Extract the (X, Y) coordinate from the center of the cell holding the provided text.  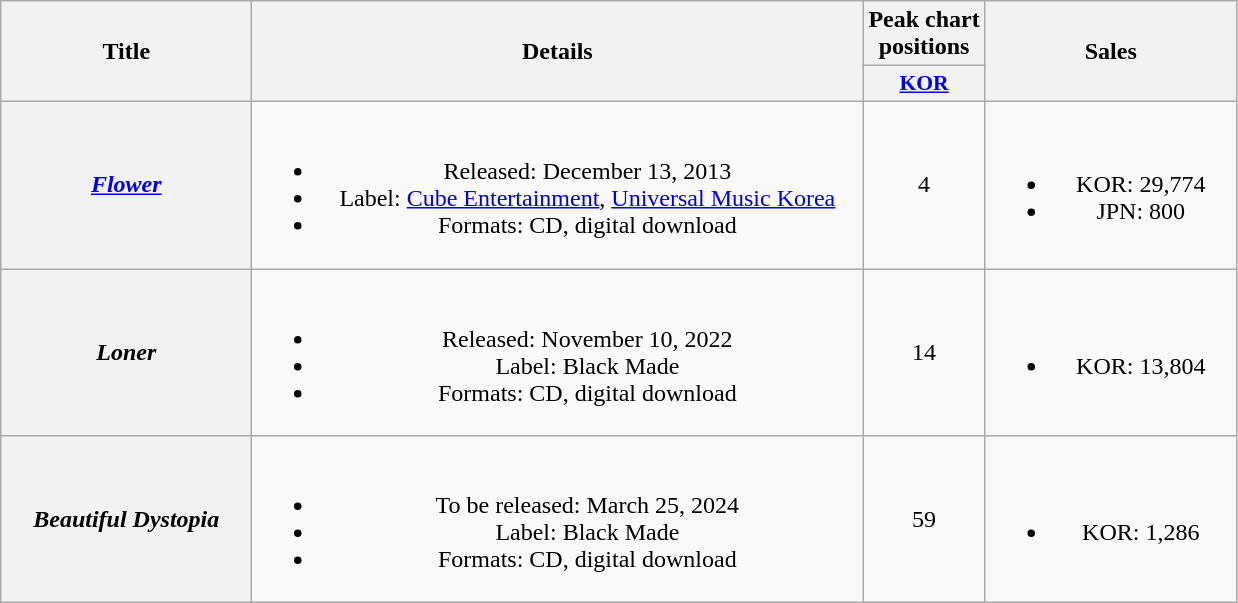
KOR (924, 84)
KOR: 29,774JPN: 800 (1110, 184)
KOR: 13,804 (1110, 352)
To be released: March 25, 2024Label: Black MadeFormats: CD, digital download (558, 520)
Released: November 10, 2022Label: Black MadeFormats: CD, digital download (558, 352)
59 (924, 520)
Loner (126, 352)
Sales (1110, 52)
Peak chartpositions (924, 34)
Details (558, 52)
Released: December 13, 2013Label: Cube Entertainment, Universal Music KoreaFormats: CD, digital download (558, 184)
14 (924, 352)
4 (924, 184)
KOR: 1,286 (1110, 520)
Flower (126, 184)
Beautiful Dystopia (126, 520)
Title (126, 52)
